Identify which cell holds the provided text, then report its [x, y] central coordinate. 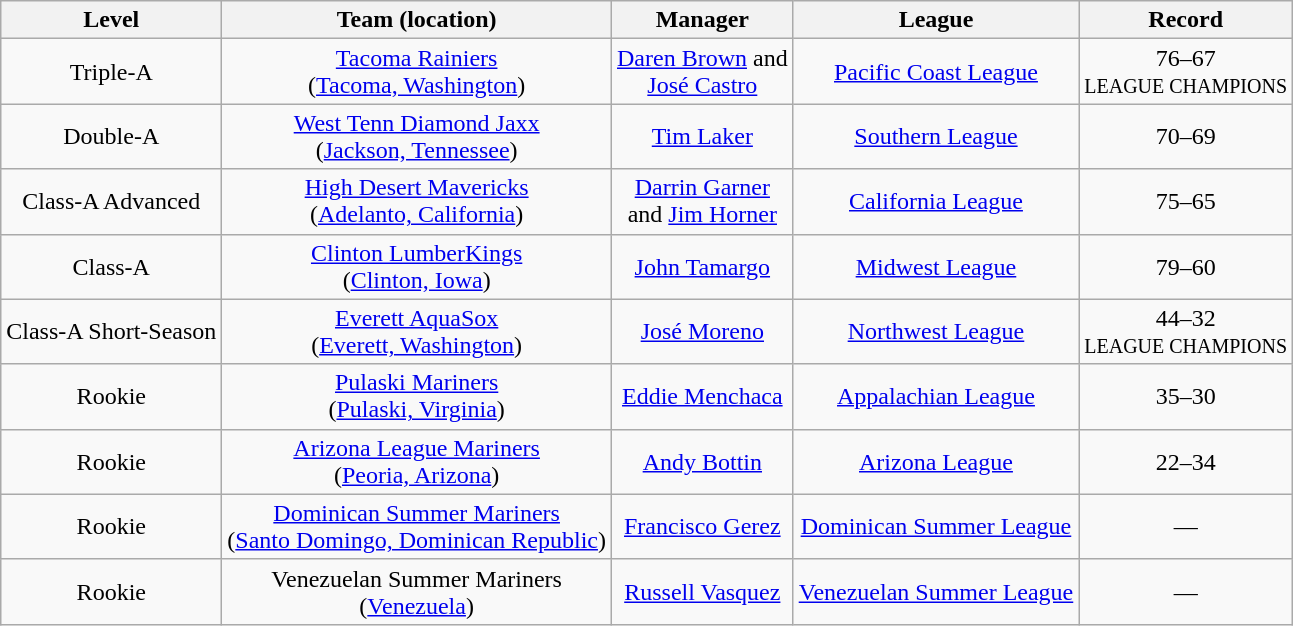
Eddie Menchaca [702, 396]
Andy Bottin [702, 462]
José Moreno [702, 332]
76–67LEAGUE CHAMPIONS [1186, 72]
Double-A [112, 136]
Pulaski Mariners(Pulaski, Virginia) [417, 396]
League [936, 20]
West Tenn Diamond Jaxx(Jackson, Tennessee) [417, 136]
Venezuelan Summer Mariners(Venezuela) [417, 592]
Arizona League Mariners(Peoria, Arizona) [417, 462]
Southern League [936, 136]
35–30 [1186, 396]
Everett AquaSox(Everett, Washington) [417, 332]
Manager [702, 20]
Darrin Garnerand Jim Horner [702, 202]
Venezuelan Summer League [936, 592]
Team (location) [417, 20]
Appalachian League [936, 396]
22–34 [1186, 462]
John Tamargo [702, 266]
Dominican Summer Mariners(Santo Domingo, Dominican Republic) [417, 526]
Dominican Summer League [936, 526]
75–65 [1186, 202]
Arizona League [936, 462]
Tim Laker [702, 136]
California League [936, 202]
Pacific Coast League [936, 72]
79–60 [1186, 266]
Tacoma Rainiers(Tacoma, Washington) [417, 72]
70–69 [1186, 136]
Midwest League [936, 266]
44–32LEAGUE CHAMPIONS [1186, 332]
Record [1186, 20]
Northwest League [936, 332]
Clinton LumberKings(Clinton, Iowa) [417, 266]
Triple-A [112, 72]
Daren Brown andJosé Castro [702, 72]
High Desert Mavericks(Adelanto, California) [417, 202]
Class-A Short-Season [112, 332]
Francisco Gerez [702, 526]
Class-A Advanced [112, 202]
Russell Vasquez [702, 592]
Level [112, 20]
Class-A [112, 266]
